Scan for the cell matching the given text and deliver its (x, y) coordinate at center. 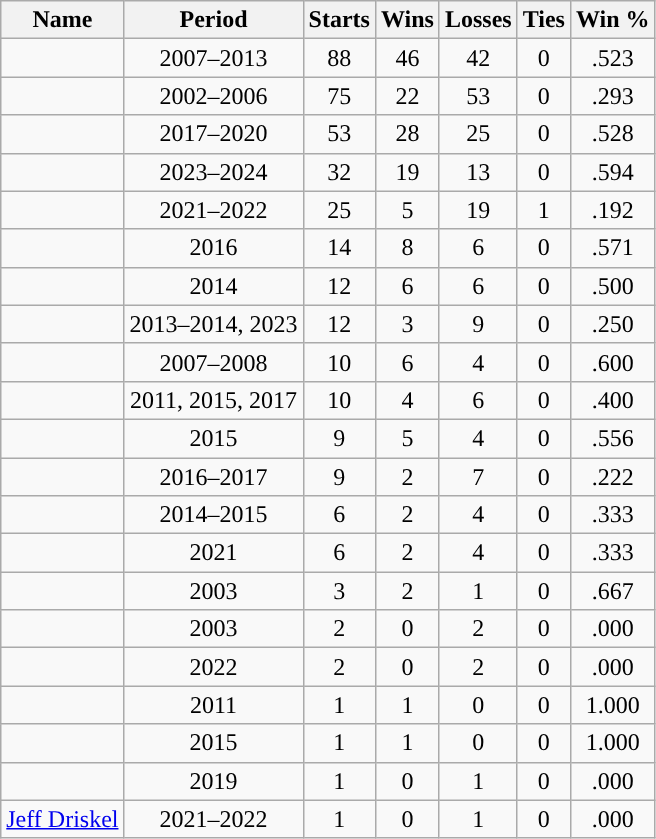
Ties (544, 20)
Name (62, 20)
2017–2020 (214, 134)
2011 (214, 705)
2023–2024 (214, 172)
42 (478, 58)
28 (407, 134)
32 (339, 172)
2019 (214, 781)
.500 (612, 286)
.528 (612, 134)
2013–2014, 2023 (214, 324)
.571 (612, 248)
.293 (612, 96)
.594 (612, 172)
8 (407, 248)
.667 (612, 591)
.523 (612, 58)
Jeff Driskel (62, 819)
.222 (612, 477)
13 (478, 172)
Period (214, 20)
.400 (612, 400)
Starts (339, 20)
2022 (214, 667)
Win % (612, 20)
Wins (407, 20)
2016–2017 (214, 477)
88 (339, 58)
2011, 2015, 2017 (214, 400)
2014–2015 (214, 515)
.556 (612, 438)
Losses (478, 20)
2007–2013 (214, 58)
75 (339, 96)
2016 (214, 248)
2021 (214, 553)
.192 (612, 210)
22 (407, 96)
46 (407, 58)
.250 (612, 324)
2002–2006 (214, 96)
7 (478, 477)
2007–2008 (214, 362)
.600 (612, 362)
14 (339, 248)
2014 (214, 286)
